Extract the (X, Y) coordinate from the center of the cell holding the provided text.  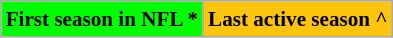
First season in NFL * (102, 18)
Last active season ^ (298, 18)
